Identify which cell holds the provided text, then report its [x, y] central coordinate. 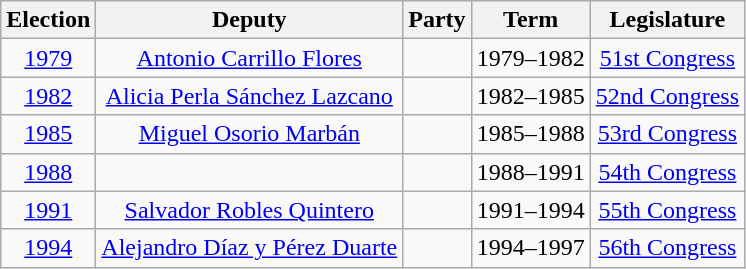
Salvador Robles Quintero [250, 210]
52nd Congress [667, 96]
53rd Congress [667, 134]
1985–1988 [530, 134]
1994–1997 [530, 248]
54th Congress [667, 172]
1991 [48, 210]
Legislature [667, 20]
Miguel Osorio Marbán [250, 134]
1988–1991 [530, 172]
Deputy [250, 20]
1994 [48, 248]
Alejandro Díaz y Pérez Duarte [250, 248]
1979 [48, 58]
1982–1985 [530, 96]
1988 [48, 172]
Term [530, 20]
51st Congress [667, 58]
55th Congress [667, 210]
Antonio Carrillo Flores [250, 58]
Alicia Perla Sánchez Lazcano [250, 96]
1991–1994 [530, 210]
Party [437, 20]
1982 [48, 96]
1979–1982 [530, 58]
1985 [48, 134]
Election [48, 20]
56th Congress [667, 248]
